Locate the cell with the specified text and output its [X, Y] center coordinate. 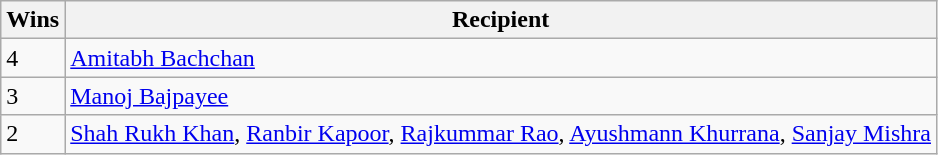
Wins [33, 20]
2 [33, 134]
Manoj Bajpayee [501, 96]
Recipient [501, 20]
Amitabh Bachchan [501, 58]
4 [33, 58]
3 [33, 96]
Shah Rukh Khan, Ranbir Kapoor, Rajkummar Rao, Ayushmann Khurrana, Sanjay Mishra [501, 134]
